Output the (x, y) coordinate of the center of the cell containing the given text.  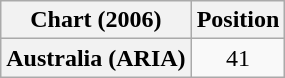
Position (238, 20)
Chart (2006) (96, 20)
41 (238, 58)
Australia (ARIA) (96, 58)
